Locate the cell with the specified text and output its (X, Y) center coordinate. 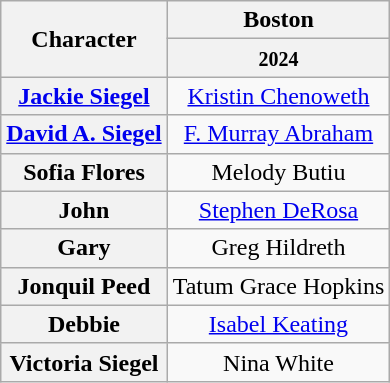
Jonquil Peed (84, 286)
Kristin Chenoweth (278, 96)
John (84, 210)
Character (84, 39)
Isabel Keating (278, 324)
Melody Butiu (278, 172)
Nina White (278, 362)
Greg Hildreth (278, 248)
Tatum Grace Hopkins (278, 286)
Jackie Siegel (84, 96)
David A. Siegel (84, 134)
Victoria Siegel (84, 362)
Sofia Flores (84, 172)
F. Murray Abraham (278, 134)
Debbie (84, 324)
Stephen DeRosa (278, 210)
2024 (278, 58)
Boston (278, 20)
Gary (84, 248)
